Output the [X, Y] coordinate of the center of the cell containing the given text.  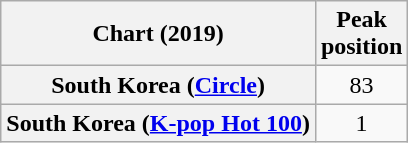
South Korea (K-pop Hot 100) [158, 123]
1 [361, 123]
South Korea (Circle) [158, 85]
Chart (2019) [158, 34]
83 [361, 85]
Peakposition [361, 34]
